From the cell containing the given text, extract its center point as [X, Y] coordinate. 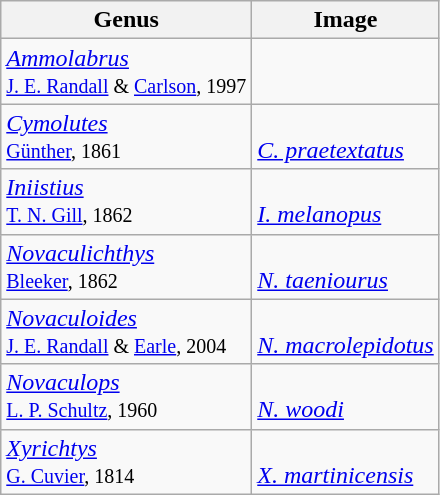
X. martinicensis [346, 462]
N. woodi [346, 396]
I. melanopus [346, 202]
AmmolabrusJ. E. Randall & Carlson, 1997 [126, 72]
N. macrolepidotus [346, 332]
NovaculichthysBleeker, 1862 [126, 266]
Image [346, 20]
CymolutesGünther, 1861 [126, 136]
IniistiusT. N. Gill, 1862 [126, 202]
XyrichtysG. Cuvier, 1814 [126, 462]
C. praetextatus [346, 136]
N. taeniourus [346, 266]
NovaculopsL. P. Schultz, 1960 [126, 396]
NovaculoidesJ. E. Randall & Earle, 2004 [126, 332]
Genus [126, 20]
